Search for the cell housing the specified text and yield its [X, Y] center coordinate. 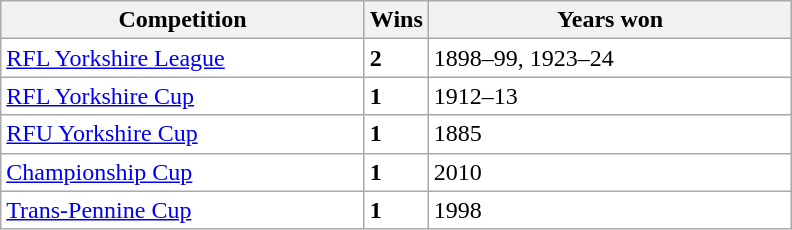
1885 [610, 134]
1912–13 [610, 96]
1898–99, 1923–24 [610, 58]
RFL Yorkshire League [183, 58]
Competition [183, 20]
Years won [610, 20]
1998 [610, 210]
RFL Yorkshire Cup [183, 96]
Championship Cup [183, 172]
2010 [610, 172]
Wins [396, 20]
Trans-Pennine Cup [183, 210]
2 [396, 58]
RFU Yorkshire Cup [183, 134]
